Output the (x, y) coordinate of the center of the cell containing the given text.  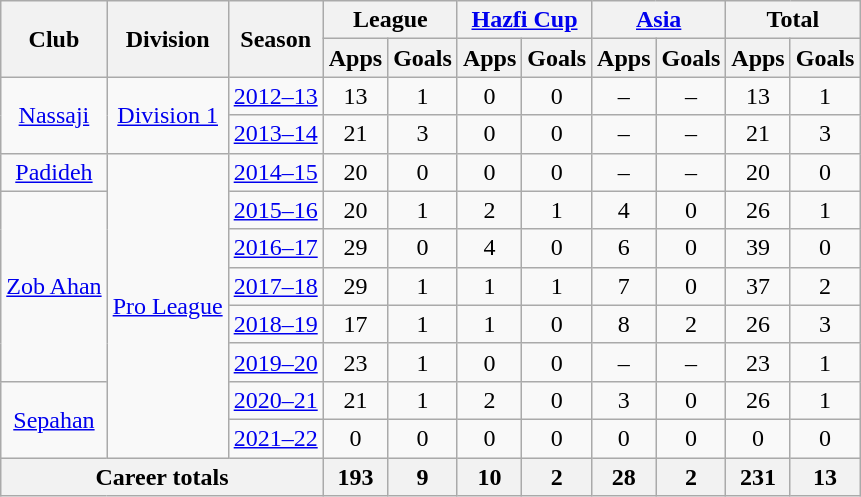
Division 1 (168, 115)
2018–19 (276, 324)
Sepahan (54, 419)
193 (355, 477)
Nassaji (54, 115)
Career totals (162, 477)
6 (624, 248)
2016–17 (276, 248)
League (390, 20)
17 (355, 324)
Padideh (54, 172)
Hazfi Cup (524, 20)
2020–21 (276, 400)
2013–14 (276, 134)
2015–16 (276, 210)
Division (168, 39)
39 (758, 248)
8 (624, 324)
Season (276, 39)
Zob Ahan (54, 286)
Pro League (168, 305)
Club (54, 39)
231 (758, 477)
Total (793, 20)
Asia (659, 20)
10 (489, 477)
9 (423, 477)
2014–15 (276, 172)
2017–18 (276, 286)
37 (758, 286)
2019–20 (276, 362)
28 (624, 477)
2021–22 (276, 438)
7 (624, 286)
2012–13 (276, 96)
